Capture the cell that displays the provided text and extract its (X, Y) central coordinate. 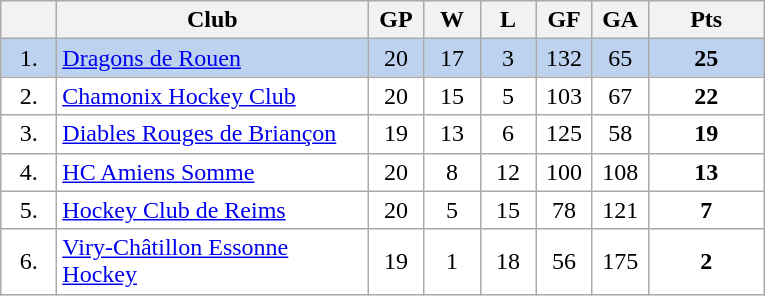
67 (620, 96)
8 (452, 172)
22 (706, 96)
25 (706, 58)
3 (508, 58)
78 (564, 210)
132 (564, 58)
7 (706, 210)
Club (212, 20)
Dragons de Rouen (212, 58)
HC Amiens Somme (212, 172)
17 (452, 58)
5. (29, 210)
108 (620, 172)
6 (508, 134)
Chamonix Hockey Club (212, 96)
65 (620, 58)
GF (564, 20)
175 (620, 262)
GP (396, 20)
3. (29, 134)
121 (620, 210)
L (508, 20)
Pts (706, 20)
4. (29, 172)
56 (564, 262)
2. (29, 96)
18 (508, 262)
Diables Rouges de Briançon (212, 134)
Hockey Club de Reims (212, 210)
2 (706, 262)
1. (29, 58)
12 (508, 172)
58 (620, 134)
Viry-Châtillon Essonne Hockey (212, 262)
125 (564, 134)
1 (452, 262)
100 (564, 172)
6. (29, 262)
W (452, 20)
103 (564, 96)
GA (620, 20)
